Search for the cell housing the specified text and yield its [x, y] center coordinate. 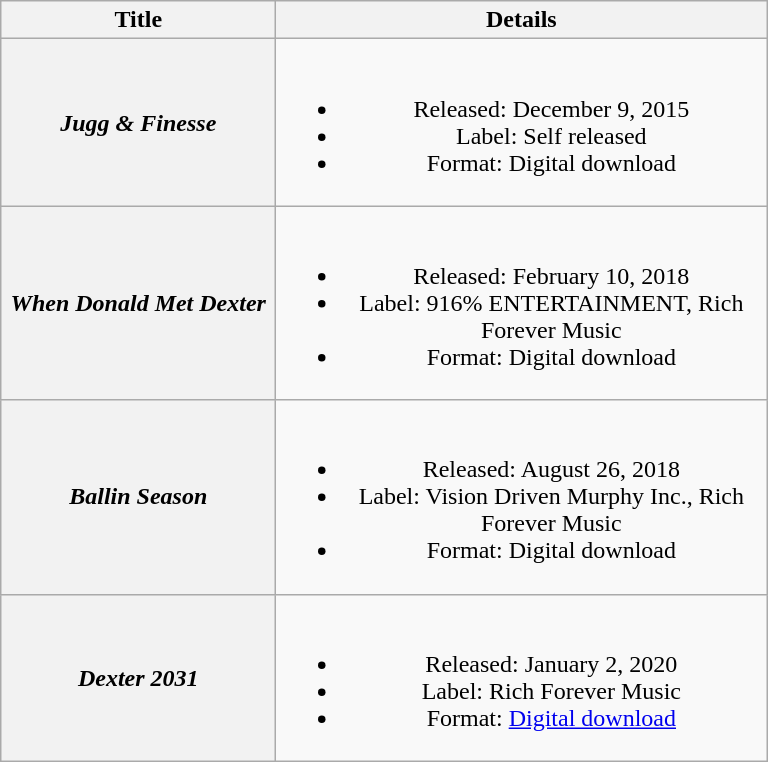
Jugg & Finesse [138, 122]
Ballin Season [138, 497]
Released: August 26, 2018Label: Vision Driven Murphy Inc., Rich Forever MusicFormat: Digital download [522, 497]
Details [522, 20]
When Donald Met Dexter [138, 303]
Dexter 2031 [138, 678]
Released: January 2, 2020Label: Rich Forever MusicFormat: Digital download [522, 678]
Released: December 9, 2015Label: Self releasedFormat: Digital download [522, 122]
Released: February 10, 2018Label: 916% ENTERTAINMENT, Rich Forever MusicFormat: Digital download [522, 303]
Title [138, 20]
